Extract the (X, Y) coordinate from the center of the cell holding the provided text.  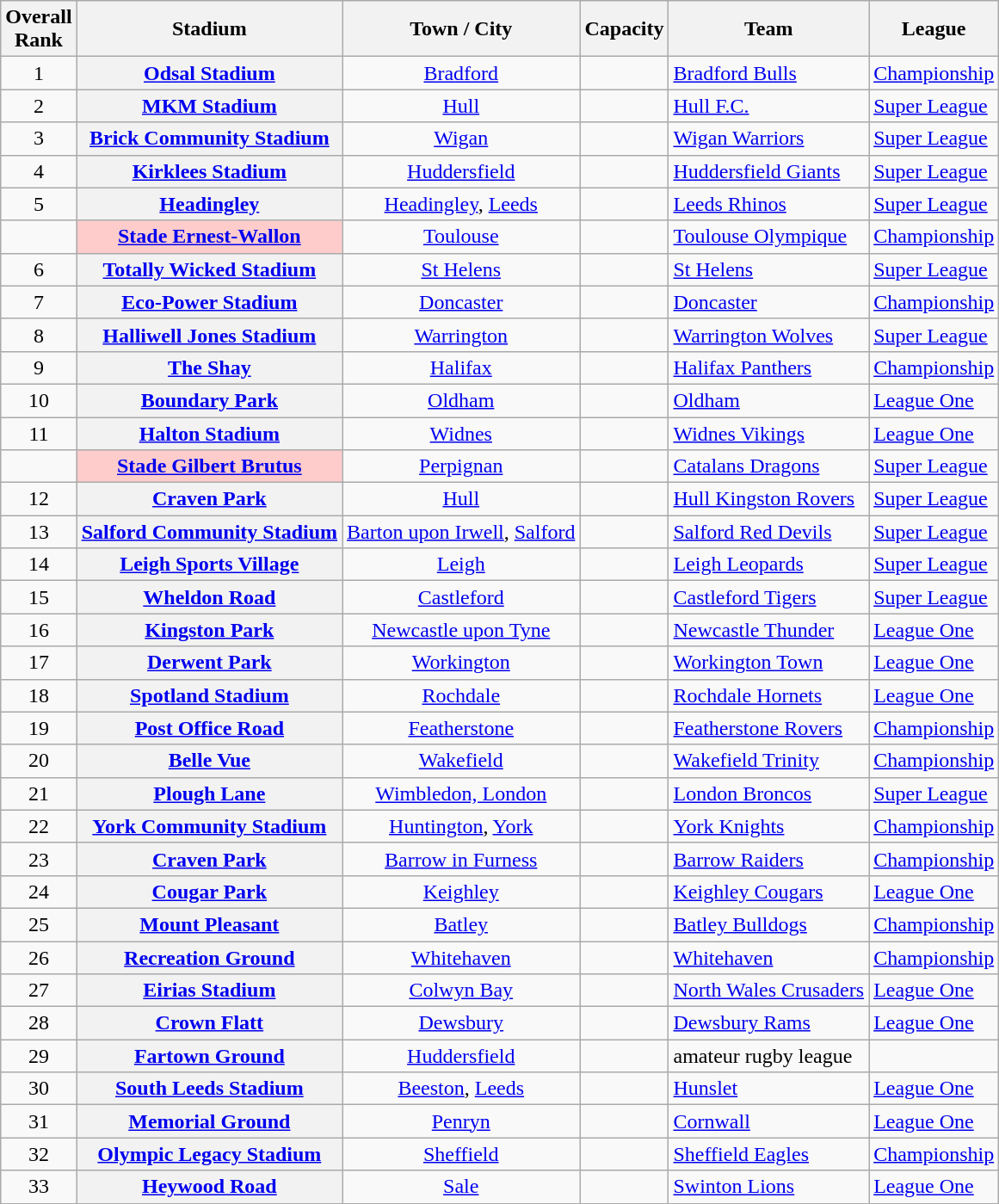
Cornwall (769, 1121)
5 (39, 204)
28 (39, 1023)
Workington Town (769, 663)
Odsal Stadium (209, 73)
Mount Pleasant (209, 924)
Halifax Panthers (769, 367)
30 (39, 1089)
Featherstone Rovers (769, 728)
Widnes Vikings (769, 433)
Stade Gilbert Brutus (209, 466)
York Community Stadium (209, 826)
Huddersfield Giants (769, 171)
3 (39, 139)
Halton Stadium (209, 433)
Memorial Ground (209, 1121)
Hull Kingston Rovers (769, 499)
Dewsbury Rams (769, 1023)
Newcastle Thunder (769, 630)
South Leeds Stadium (209, 1089)
22 (39, 826)
17 (39, 663)
Recreation Ground (209, 958)
Bradford Bulls (769, 73)
Belle Vue (209, 761)
League (934, 29)
Penryn (461, 1121)
32 (39, 1154)
Featherstone (461, 728)
Huntington, York (461, 826)
Castleford Tigers (769, 597)
Swinton Lions (769, 1187)
Beeston, Leeds (461, 1089)
Workington (461, 663)
Olympic Legacy Stadium (209, 1154)
Toulouse (461, 237)
Halifax (461, 367)
Sale (461, 1187)
Eirias Stadium (209, 991)
Hunslet (769, 1089)
Plough Lane (209, 793)
Crown Flatt (209, 1023)
12 (39, 499)
Boundary Park (209, 400)
Headingley, Leeds (461, 204)
Batley Bulldogs (769, 924)
14 (39, 565)
The Shay (209, 367)
MKM Stadium (209, 106)
Stadium (209, 29)
Toulouse Olympique (769, 237)
York Knights (769, 826)
Dewsbury (461, 1023)
Headingley (209, 204)
Heywood Road (209, 1187)
1 (39, 73)
Totally Wicked Stadium (209, 269)
London Broncos (769, 793)
Capacity (625, 29)
Brick Community Stadium (209, 139)
Catalans Dragons (769, 466)
Rochdale Hornets (769, 695)
27 (39, 991)
Barrow in Furness (461, 859)
29 (39, 1056)
Wigan Warriors (769, 139)
13 (39, 532)
Warrington (461, 335)
Newcastle upon Tyne (461, 630)
Fartown Ground (209, 1056)
amateur rugby league (769, 1056)
Wheldon Road (209, 597)
6 (39, 269)
4 (39, 171)
Spotland Stadium (209, 695)
Castleford (461, 597)
31 (39, 1121)
Barrow Raiders (769, 859)
North Wales Crusaders (769, 991)
Stade Ernest-Wallon (209, 237)
18 (39, 695)
Kirklees Stadium (209, 171)
Wakefield (461, 761)
Derwent Park (209, 663)
16 (39, 630)
Wakefield Trinity (769, 761)
Salford Red Devils (769, 532)
Leigh (461, 565)
Widnes (461, 433)
Kingston Park (209, 630)
21 (39, 793)
7 (39, 302)
Cougar Park (209, 892)
Rochdale (461, 695)
33 (39, 1187)
Barton upon Irwell, Salford (461, 532)
19 (39, 728)
Colwyn Bay (461, 991)
Warrington Wolves (769, 335)
26 (39, 958)
9 (39, 367)
15 (39, 597)
2 (39, 106)
25 (39, 924)
Leigh Sports Village (209, 565)
Batley (461, 924)
Post Office Road (209, 728)
Wigan (461, 139)
10 (39, 400)
Team (769, 29)
20 (39, 761)
Eco-Power Stadium (209, 302)
Leigh Leopards (769, 565)
Keighley Cougars (769, 892)
Keighley (461, 892)
Leeds Rhinos (769, 204)
OverallRank (39, 29)
Sheffield (461, 1154)
Halliwell Jones Stadium (209, 335)
Town / City (461, 29)
Bradford (461, 73)
24 (39, 892)
Wimbledon, London (461, 793)
23 (39, 859)
11 (39, 433)
Hull F.C. (769, 106)
Perpignan (461, 466)
Salford Community Stadium (209, 532)
Sheffield Eagles (769, 1154)
8 (39, 335)
